Return the (x, y) coordinate for the center point of the cell that contains the specified text.  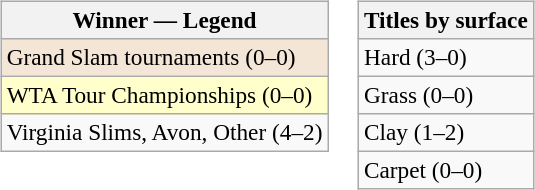
Hard (3–0) (446, 57)
Carpet (0–0) (446, 171)
WTA Tour Championships (0–0) (164, 95)
Virginia Slims, Avon, Other (4–2) (164, 133)
Clay (1–2) (446, 133)
Grass (0–0) (446, 95)
Titles by surface (446, 20)
Grand Slam tournaments (0–0) (164, 57)
Winner — Legend (164, 20)
